Extract the (x, y) coordinate from the center of the cell holding the provided text.  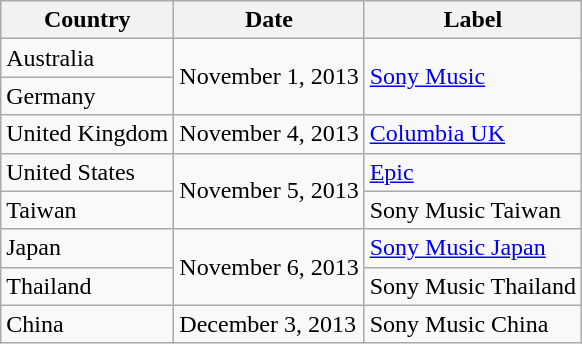
November 4, 2013 (269, 134)
Label (472, 20)
Sony Music Taiwan (472, 210)
Germany (88, 96)
November 6, 2013 (269, 267)
Sony Music (472, 77)
Epic (472, 172)
United Kingdom (88, 134)
December 3, 2013 (269, 324)
Japan (88, 248)
Sony Music Thailand (472, 286)
Sony Music China (472, 324)
Australia (88, 58)
November 1, 2013 (269, 77)
Country (88, 20)
Sony Music Japan (472, 248)
November 5, 2013 (269, 191)
United States (88, 172)
Columbia UK (472, 134)
Taiwan (88, 210)
Thailand (88, 286)
China (88, 324)
Date (269, 20)
